For the text-containing cell, return its midpoint in (x, y) coordinate format. 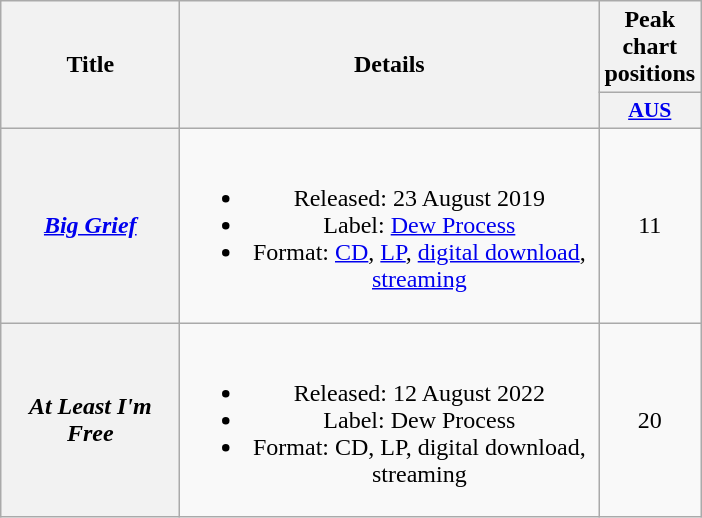
Title (90, 65)
Released: 12 August 2022Label: Dew ProcessFormat: CD, LP, digital download, streaming (390, 419)
Details (390, 65)
Released: 23 August 2019Label: Dew ProcessFormat: CD, LP, digital download, streaming (390, 225)
At Least I'm Free (90, 419)
Big Grief (90, 225)
11 (650, 225)
20 (650, 419)
AUS (650, 111)
Peak chart positions (650, 47)
